Extract the [x, y] coordinate from the center of the cell holding the provided text.  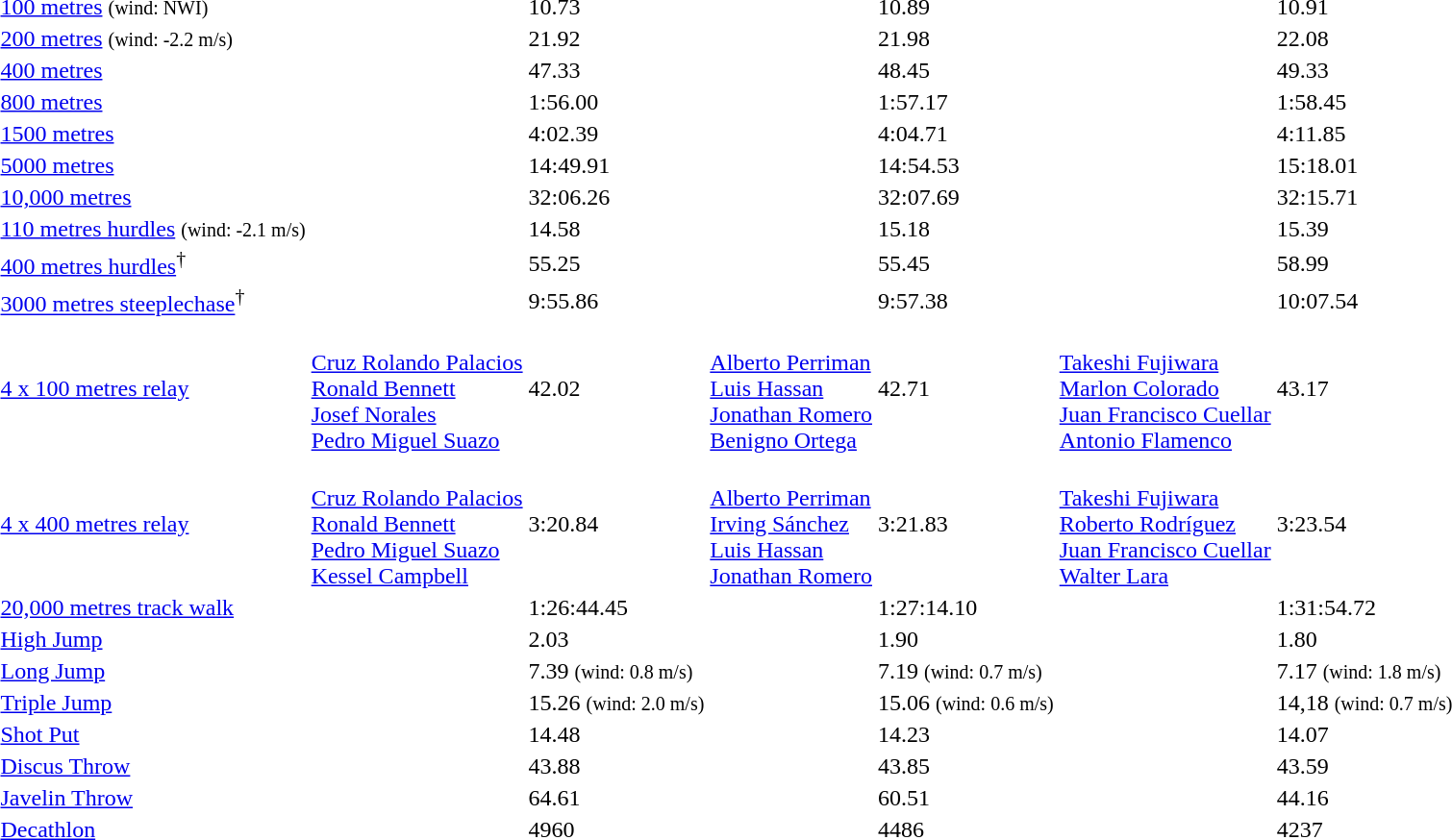
32:07.69 [965, 197]
14.23 [965, 734]
3:21.83 [965, 524]
55.25 [616, 263]
48.45 [965, 70]
Alberto Perriman Luis Hassan Jonathan Romero Benigno Ortega [791, 388]
60.51 [965, 798]
2.03 [616, 639]
64.61 [616, 798]
9:55.86 [616, 301]
4:04.71 [965, 134]
Takeshi Fujiwara Roberto Rodríguez Juan Francisco Cuellar Walter Lara [1165, 524]
Alberto Perriman Irving Sánchez Luis Hassan Jonathan Romero [791, 524]
21.98 [965, 38]
14.48 [616, 734]
42.71 [965, 388]
1:27:14.10 [965, 607]
15.18 [965, 229]
7.39 (wind: 0.8 m/s) [616, 671]
43.88 [616, 766]
15.06 (wind: 0.6 m/s) [965, 703]
Takeshi Fujiwara Marlon Colorado Juan Francisco Cuellar Antonio Flamenco [1165, 388]
1:26:44.45 [616, 607]
1:57.17 [965, 102]
9:57.38 [965, 301]
1:56.00 [616, 102]
7.19 (wind: 0.7 m/s) [965, 671]
55.45 [965, 263]
Cruz Rolando Palacios Ronald Bennett Josef Norales Pedro Miguel Suazo [417, 388]
43.85 [965, 766]
14:54.53 [965, 165]
Cruz Rolando Palacios Ronald Bennett Pedro Miguel Suazo Kessel Campbell [417, 524]
32:06.26 [616, 197]
15.26 (wind: 2.0 m/s) [616, 703]
14:49.91 [616, 165]
21.92 [616, 38]
47.33 [616, 70]
1.90 [965, 639]
4:02.39 [616, 134]
3:20.84 [616, 524]
14.58 [616, 229]
42.02 [616, 388]
